Determine the [X, Y] coordinate at the center of the cell enclosing the given text.  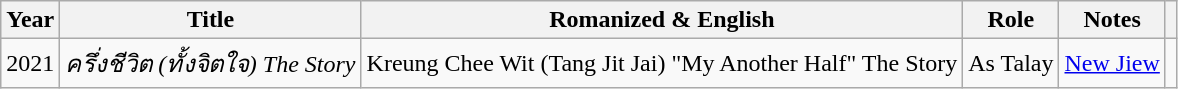
Notes [1112, 20]
Kreung Chee Wit (Tang Jit Jai) "My Another Half" The Story [662, 64]
Role [1011, 20]
Year [30, 20]
ครึ่งชีวิต (ทั้งจิตใจ) The Story [210, 64]
New Jiew [1112, 64]
2021 [30, 64]
Title [210, 20]
Romanized & English [662, 20]
As Talay [1011, 64]
